Search for the cell housing the specified text and yield its [x, y] center coordinate. 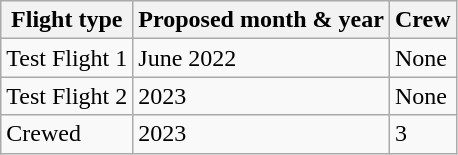
Test Flight 1 [67, 58]
Proposed month & year [262, 20]
Flight type [67, 20]
Crew [422, 20]
June 2022 [262, 58]
Test Flight 2 [67, 96]
3 [422, 134]
Crewed [67, 134]
